Determine the [x, y] coordinate at the center of the cell enclosing the given text.  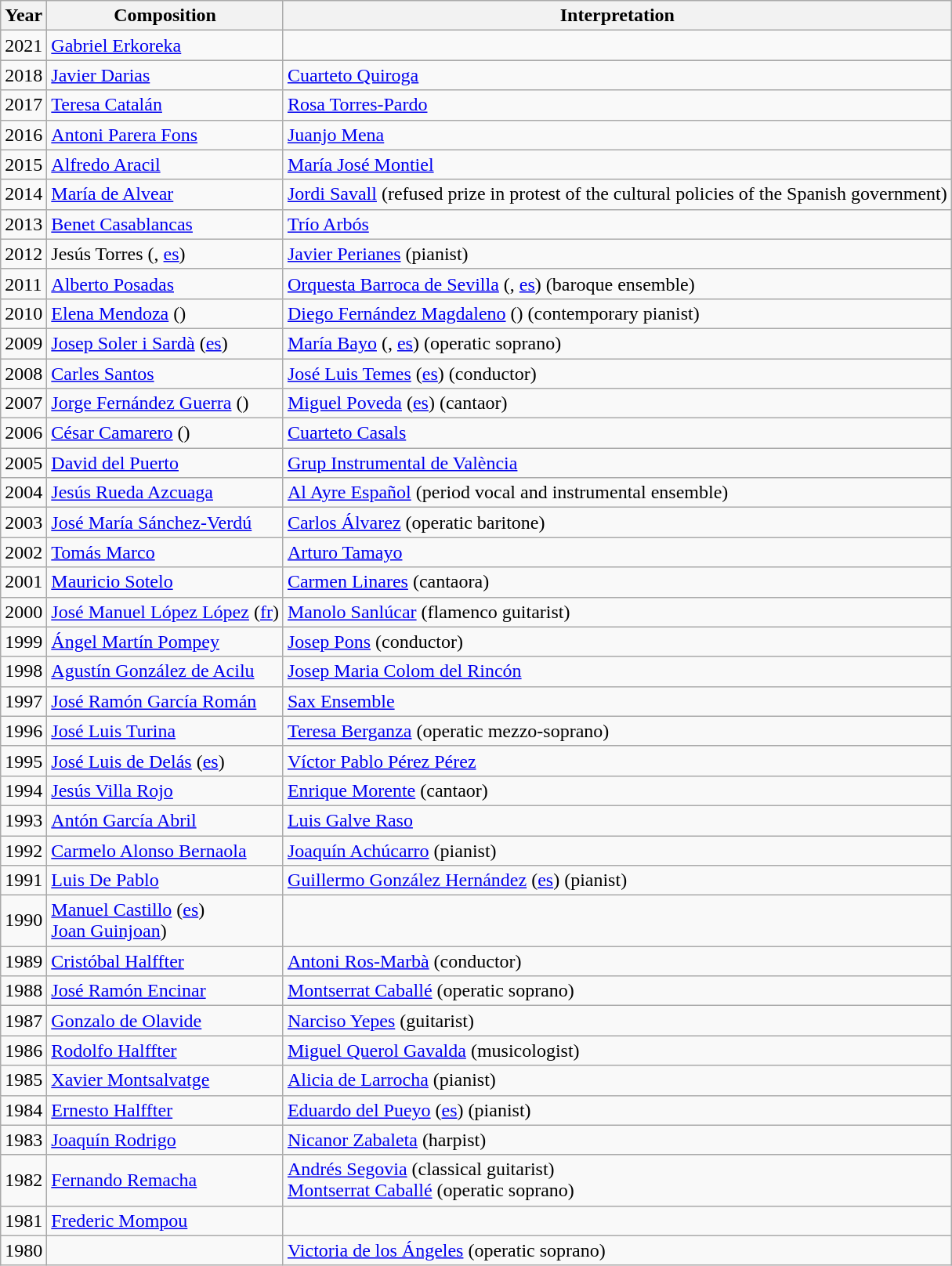
César Camarero () [165, 433]
1993 [24, 820]
David del Puerto [165, 463]
Interpretation [617, 16]
Rodolfo Halffter [165, 1051]
2009 [24, 343]
Victoria de los Ángeles (operatic soprano) [617, 1250]
Benet Casablancas [165, 224]
Alfredo Aracil [165, 165]
2013 [24, 224]
Sax Ensemble [617, 701]
José Luis Turina [165, 731]
Jesús Torres (, es) [165, 254]
2002 [24, 552]
Alberto Posadas [165, 284]
1996 [24, 731]
José María Sánchez-Verdú [165, 523]
1980 [24, 1250]
Cuarteto Quiroga [617, 75]
2010 [24, 313]
2003 [24, 523]
Carmelo Alonso Bernaola [165, 850]
Composition [165, 16]
Luis De Pablo [165, 881]
Jesús Rueda Azcuaga [165, 493]
Alicia de Larrocha (pianist) [617, 1080]
2000 [24, 612]
Enrique Morente (cantaor) [617, 790]
Elena Mendoza () [165, 313]
Cuarteto Casals [617, 433]
Miguel Querol Gavalda (musicologist) [617, 1051]
Fernando Remacha [165, 1180]
1989 [24, 961]
Teresa Berganza (operatic mezzo-soprano) [617, 731]
1987 [24, 1021]
María de Alvear [165, 194]
1984 [24, 1110]
2005 [24, 463]
Javier Perianes (pianist) [617, 254]
Xavier Montsalvatge [165, 1080]
Guillermo González Hernández (es) (pianist) [617, 881]
1985 [24, 1080]
José Luis Temes (es) (conductor) [617, 374]
Ernesto Halffter [165, 1110]
Antón García Abril [165, 820]
2007 [24, 403]
Diego Fernández Magdaleno () (contemporary pianist) [617, 313]
Tomás Marco [165, 552]
1998 [24, 671]
1994 [24, 790]
1997 [24, 701]
2001 [24, 582]
Cristóbal Halffter [165, 961]
Rosa Torres-Pardo [617, 105]
1999 [24, 642]
Víctor Pablo Pérez Pérez [617, 761]
Ángel Martín Pompey [165, 642]
2006 [24, 433]
2018 [24, 75]
José Luis de Delás (es) [165, 761]
2015 [24, 165]
2008 [24, 374]
Grup Instrumental de València [617, 463]
Teresa Catalán [165, 105]
2017 [24, 105]
2016 [24, 135]
Josep Pons (conductor) [617, 642]
Narciso Yepes (guitarist) [617, 1021]
Manuel Castillo (es) Joan Guinjoan) [165, 921]
Josep Soler i Sardà (es) [165, 343]
1986 [24, 1051]
2012 [24, 254]
2004 [24, 493]
2014 [24, 194]
Carlos Álvarez (operatic baritone) [617, 523]
Joaquín Rodrigo [165, 1140]
Jesús Villa Rojo [165, 790]
Trío Arbós [617, 224]
Antoni Ros-Marbà (conductor) [617, 961]
Al Ayre Español (period vocal and instrumental ensemble) [617, 493]
Year [24, 16]
Montserrat Caballé (operatic soprano) [617, 991]
Luis Galve Raso [617, 820]
Antoni Parera Fons [165, 135]
Gabriel Erkoreka [165, 45]
María Bayo (, es) (operatic soprano) [617, 343]
Andrés Segovia (classical guitarist)Montserrat Caballé (operatic soprano) [617, 1180]
Frederic Mompou [165, 1221]
2021 [24, 45]
Carles Santos [165, 374]
Nicanor Zabaleta (harpist) [617, 1140]
Josep Maria Colom del Rincón [617, 671]
Arturo Tamayo [617, 552]
Orquesta Barroca de Sevilla (, es) (baroque ensemble) [617, 284]
1991 [24, 881]
José Manuel López López (fr) [165, 612]
1982 [24, 1180]
Carmen Linares (cantaora) [617, 582]
Jordi Savall (refused prize in protest of the cultural policies of the Spanish government) [617, 194]
María José Montiel [617, 165]
José Ramón Encinar [165, 991]
Eduardo del Pueyo (es) (pianist) [617, 1110]
Miguel Poveda (es) (cantaor) [617, 403]
Javier Darias [165, 75]
Jorge Fernández Guerra () [165, 403]
1995 [24, 761]
Joaquín Achúcarro (pianist) [617, 850]
Agustín González de Acilu [165, 671]
Manolo Sanlúcar (flamenco guitarist) [617, 612]
1990 [24, 921]
Juanjo Mena [617, 135]
1988 [24, 991]
1992 [24, 850]
2011 [24, 284]
José Ramón García Román [165, 701]
Mauricio Sotelo [165, 582]
1981 [24, 1221]
Gonzalo de Olavide [165, 1021]
1983 [24, 1140]
